Determine the (X, Y) coordinate at the center of the cell enclosing the given text.  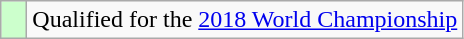
Qualified for the 2018 World Championship (245, 20)
